Locate the cell with the specified text and output its (x, y) center coordinate. 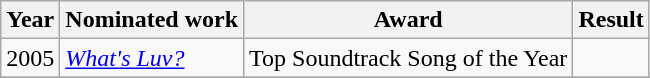
Result (611, 20)
Nominated work (152, 20)
Award (408, 20)
Year (30, 20)
Top Soundtrack Song of the Year (408, 58)
What's Luv? (152, 58)
2005 (30, 58)
